From the cell containing the given text, extract its center point as (x, y) coordinate. 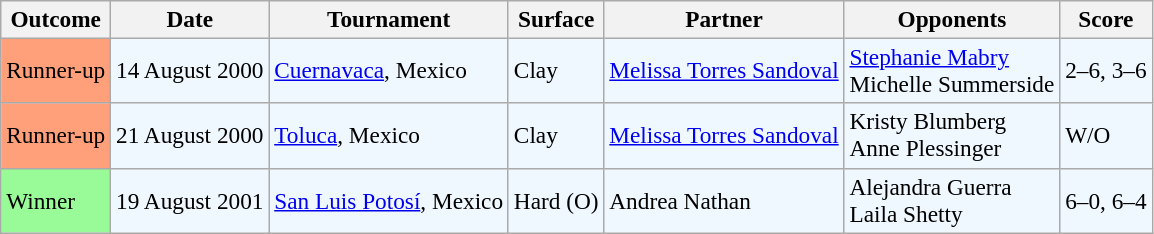
W/O (1106, 136)
San Luis Potosí, Mexico (389, 200)
Outcome (56, 19)
6–0, 6–4 (1106, 200)
14 August 2000 (190, 70)
Toluca, Mexico (389, 136)
Surface (556, 19)
Andrea Nathan (724, 200)
Score (1106, 19)
19 August 2001 (190, 200)
Opponents (952, 19)
Stephanie Mabry Michelle Summerside (952, 70)
Partner (724, 19)
Winner (56, 200)
Cuernavaca, Mexico (389, 70)
Kristy Blumberg Anne Plessinger (952, 136)
2–6, 3–6 (1106, 70)
Alejandra Guerra Laila Shetty (952, 200)
Tournament (389, 19)
Hard (O) (556, 200)
21 August 2000 (190, 136)
Date (190, 19)
